From the cell containing the given text, extract its center point as (x, y) coordinate. 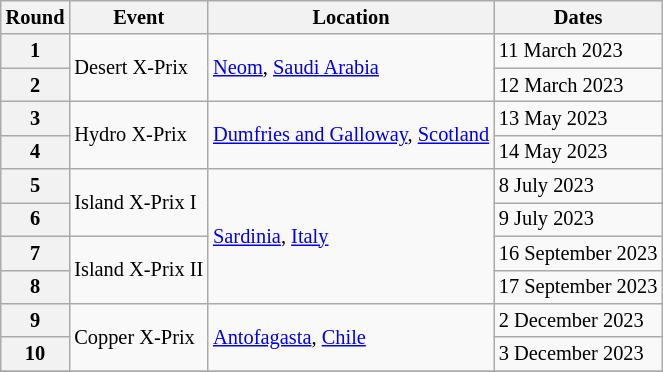
6 (36, 219)
8 (36, 287)
Island X-Prix I (138, 202)
Hydro X-Prix (138, 134)
8 July 2023 (578, 186)
Neom, Saudi Arabia (351, 68)
Dumfries and Galloway, Scotland (351, 134)
4 (36, 152)
3 (36, 118)
1 (36, 51)
17 September 2023 (578, 287)
2 December 2023 (578, 320)
11 March 2023 (578, 51)
9 July 2023 (578, 219)
7 (36, 253)
Event (138, 17)
3 December 2023 (578, 354)
5 (36, 186)
Desert X-Prix (138, 68)
14 May 2023 (578, 152)
9 (36, 320)
Dates (578, 17)
10 (36, 354)
Island X-Prix II (138, 270)
16 September 2023 (578, 253)
Copper X-Prix (138, 336)
2 (36, 85)
Antofagasta, Chile (351, 336)
Sardinia, Italy (351, 236)
Location (351, 17)
12 March 2023 (578, 85)
Round (36, 17)
13 May 2023 (578, 118)
